Provide the (X, Y) coordinate of the cell's center where the given text is located.  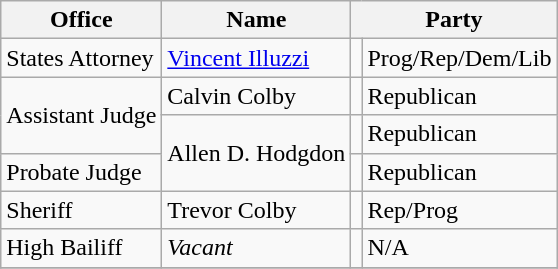
Assistant Judge (82, 115)
Office (82, 20)
Trevor Colby (256, 210)
Calvin Colby (256, 96)
Name (256, 20)
Vincent Illuzzi (256, 58)
States Attorney (82, 58)
Allen D. Hodgdon (256, 153)
Vacant (256, 248)
Rep/Prog (460, 210)
High Bailiff (82, 248)
N/A (460, 248)
Party (454, 20)
Probate Judge (82, 172)
Prog/Rep/Dem/Lib (460, 58)
Sheriff (82, 210)
